Search for the cell housing the specified text and yield its [x, y] center coordinate. 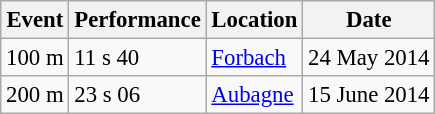
Performance [138, 20]
Forbach [254, 58]
24 May 2014 [369, 58]
Aubagne [254, 95]
Date [369, 20]
15 June 2014 [369, 95]
Location [254, 20]
200 m [35, 95]
11 s 40 [138, 58]
100 m [35, 58]
Event [35, 20]
23 s 06 [138, 95]
